Pinpoint the cell where the given text exists, returning its (x, y) midpoint coordinate. 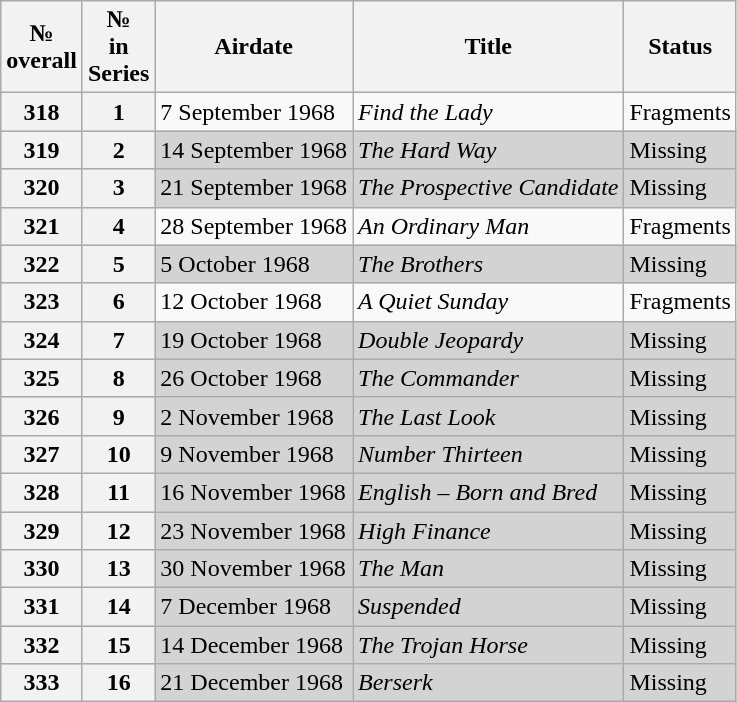
The Commander (488, 378)
14 September 1968 (254, 150)
30 November 1968 (254, 569)
Find the Lady (488, 112)
Number Thirteen (488, 454)
1 (118, 112)
An Ordinary Man (488, 226)
3 (118, 188)
16 (118, 683)
The Man (488, 569)
Suspended (488, 607)
Status (680, 47)
№inSeries (118, 47)
9 November 1968 (254, 454)
English – Born and Bred (488, 492)
High Finance (488, 531)
Double Jeopardy (488, 340)
Title (488, 47)
21 December 1968 (254, 683)
332 (42, 645)
The Hard Way (488, 150)
The Trojan Horse (488, 645)
14 December 1968 (254, 645)
Airdate (254, 47)
19 October 1968 (254, 340)
327 (42, 454)
320 (42, 188)
318 (42, 112)
7 December 1968 (254, 607)
8 (118, 378)
333 (42, 683)
16 November 1968 (254, 492)
328 (42, 492)
319 (42, 150)
15 (118, 645)
4 (118, 226)
2 (118, 150)
The Prospective Candidate (488, 188)
2 November 1968 (254, 416)
321 (42, 226)
323 (42, 302)
5 (118, 264)
331 (42, 607)
7 (118, 340)
330 (42, 569)
12 (118, 531)
329 (42, 531)
14 (118, 607)
9 (118, 416)
28 September 1968 (254, 226)
7 September 1968 (254, 112)
322 (42, 264)
12 October 1968 (254, 302)
Berserk (488, 683)
326 (42, 416)
325 (42, 378)
23 November 1968 (254, 531)
11 (118, 492)
13 (118, 569)
A Quiet Sunday (488, 302)
№overall (42, 47)
The Last Look (488, 416)
21 September 1968 (254, 188)
5 October 1968 (254, 264)
10 (118, 454)
The Brothers (488, 264)
324 (42, 340)
6 (118, 302)
26 October 1968 (254, 378)
